Pinpoint the cell where the given text exists, returning its (X, Y) midpoint coordinate. 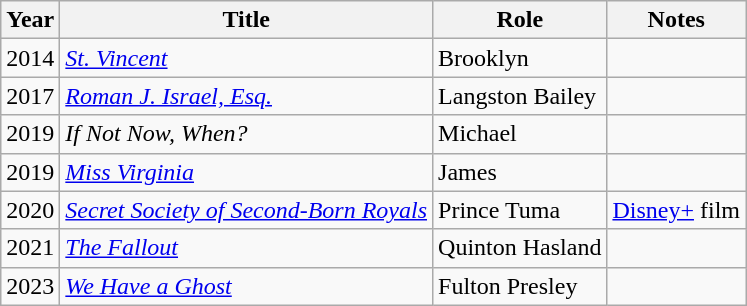
Secret Society of Second-Born Royals (246, 210)
Brooklyn (520, 58)
Role (520, 20)
Year (30, 20)
2014 (30, 58)
The Fallout (246, 248)
2020 (30, 210)
2023 (30, 286)
Langston Bailey (520, 96)
Fulton Presley (520, 286)
James (520, 172)
2021 (30, 248)
Prince Tuma (520, 210)
2017 (30, 96)
Disney+ film (676, 210)
Quinton Hasland (520, 248)
If Not Now, When? (246, 134)
Michael (520, 134)
St. Vincent (246, 58)
Notes (676, 20)
Miss Virginia (246, 172)
We Have a Ghost (246, 286)
Roman J. Israel, Esq. (246, 96)
Title (246, 20)
